Pinpoint the cell where the given text exists, returning its (x, y) midpoint coordinate. 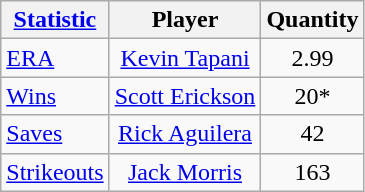
163 (312, 172)
Strikeouts (55, 172)
Jack Morris (185, 172)
20* (312, 96)
Wins (55, 96)
Scott Erickson (185, 96)
Player (185, 20)
Rick Aguilera (185, 134)
ERA (55, 58)
2.99 (312, 58)
Saves (55, 134)
Statistic (55, 20)
42 (312, 134)
Kevin Tapani (185, 58)
Quantity (312, 20)
